Find where the given text appears and provide that cell's center as [X, Y] coordinate. 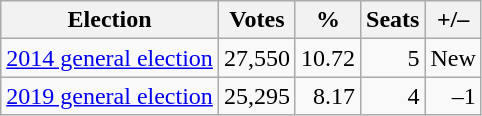
10.72 [328, 58]
4 [393, 96]
New [453, 58]
Seats [393, 20]
+/– [453, 20]
Election [110, 20]
2019 general election [110, 96]
Votes [256, 20]
27,550 [256, 58]
25,295 [256, 96]
2014 general election [110, 58]
–1 [453, 96]
8.17 [328, 96]
% [328, 20]
5 [393, 58]
